Pinpoint the cell where the given text exists, returning its [x, y] midpoint coordinate. 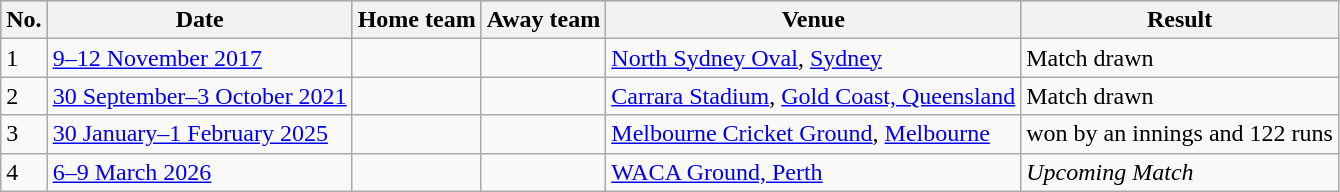
North Sydney Oval, Sydney [814, 58]
Home team [416, 20]
won by an innings and 122 runs [1180, 134]
Away team [544, 20]
WACA Ground, Perth [814, 172]
30 January–1 February 2025 [200, 134]
4 [24, 172]
Result [1180, 20]
9–12 November 2017 [200, 58]
Date [200, 20]
2 [24, 96]
Melbourne Cricket Ground, Melbourne [814, 134]
Carrara Stadium, Gold Coast, Queensland [814, 96]
6–9 March 2026 [200, 172]
30 September–3 October 2021 [200, 96]
1 [24, 58]
Venue [814, 20]
Upcoming Match [1180, 172]
3 [24, 134]
No. [24, 20]
